Extract the (X, Y) coordinate from the center of the cell holding the provided text.  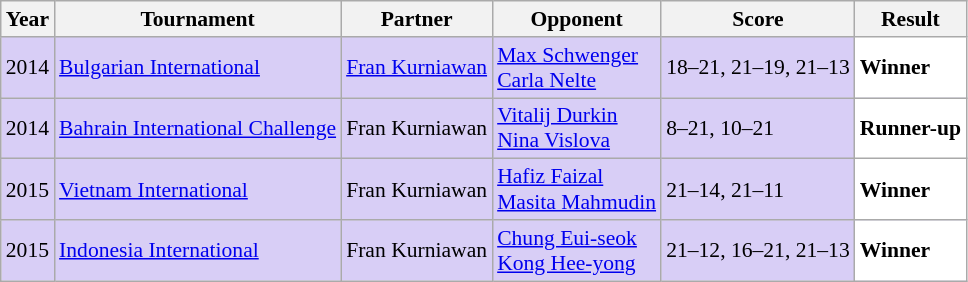
Result (910, 19)
Vietnam International (198, 190)
Max Schwenger Carla Nelte (576, 68)
Indonesia International (198, 250)
Score (758, 19)
Chung Eui-seok Kong Hee-yong (576, 250)
Hafiz Faizal Masita Mahmudin (576, 190)
18–21, 21–19, 21–13 (758, 68)
21–12, 16–21, 21–13 (758, 250)
Partner (416, 19)
8–21, 10–21 (758, 128)
Opponent (576, 19)
21–14, 21–11 (758, 190)
Tournament (198, 19)
Bulgarian International (198, 68)
Year (28, 19)
Vitalij Durkin Nina Vislova (576, 128)
Bahrain International Challenge (198, 128)
Runner-up (910, 128)
